For the text-containing cell, return its midpoint in (X, Y) coordinate format. 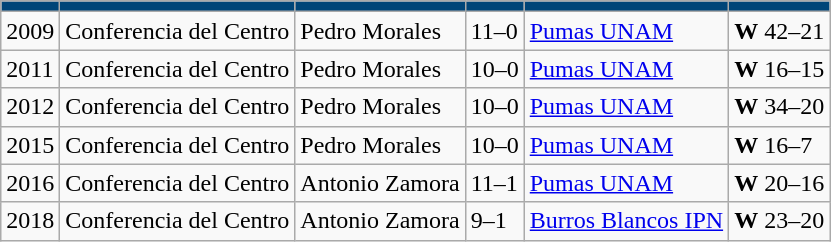
Burros Blancos IPN (626, 221)
W 16–7 (780, 145)
11–0 (494, 31)
W 34–20 (780, 107)
W 20–16 (780, 183)
2011 (30, 69)
2012 (30, 107)
2018 (30, 221)
2016 (30, 183)
W 16–15 (780, 69)
W 23–20 (780, 221)
2015 (30, 145)
W 42–21 (780, 31)
2009 (30, 31)
11–1 (494, 183)
9–1 (494, 221)
